Identify which cell holds the provided text, then report its [X, Y] central coordinate. 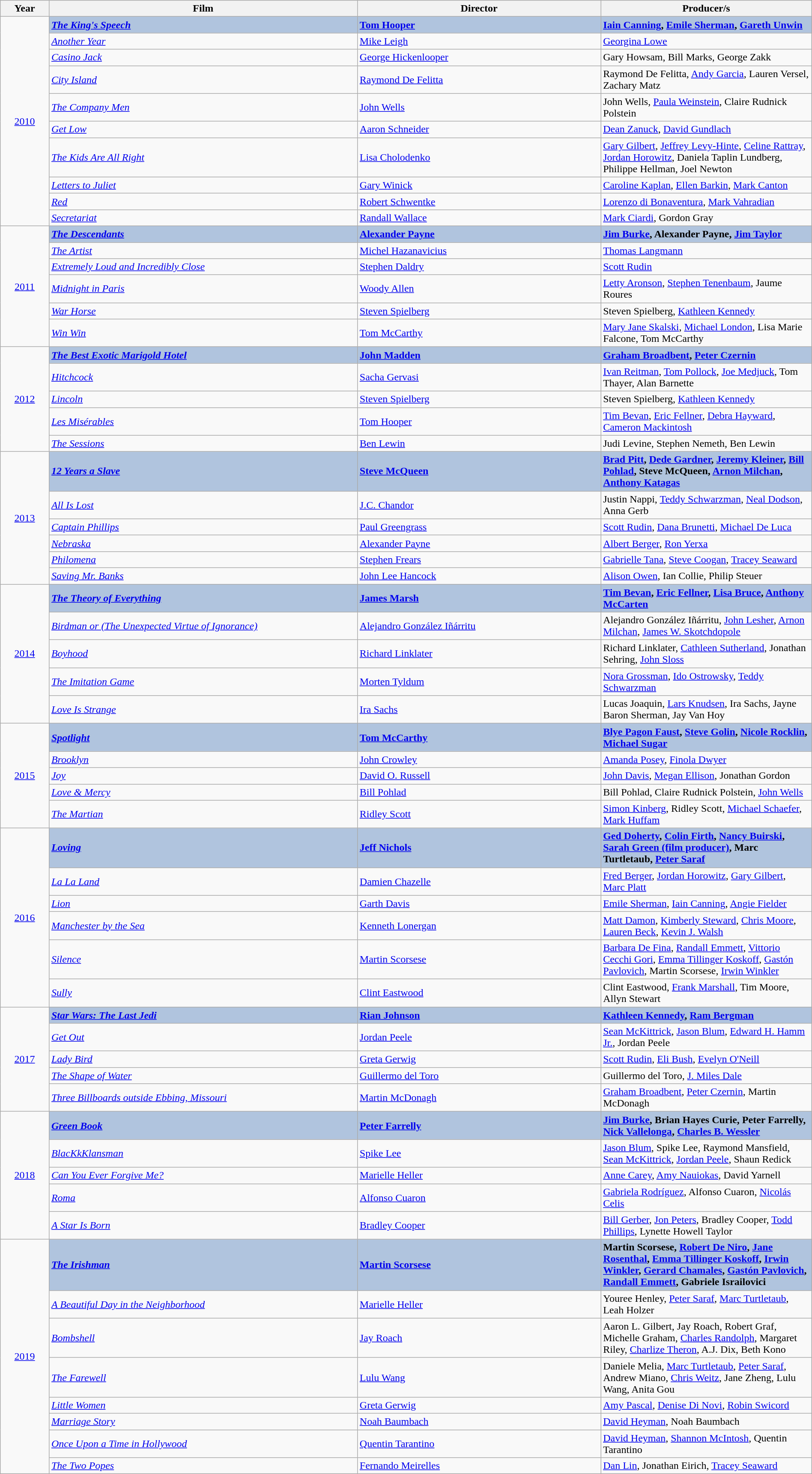
2019 [25, 1357]
Gabriela Rodríguez, Alfonso Cuaron, Nicolás Celis [707, 1198]
Paul Greengrass [479, 527]
James Marsh [479, 598]
Barbara De Fina, Randall Emmett, Vittorio Cecchi Gori, Emma Tillinger Koskoff, Gastón Pavlovich, Martin Scorsese, Irwin Winkler [707, 959]
Jim Burke, Alexander Payne, Jim Taylor [707, 234]
John Davis, Megan Ellison, Jonathan Gordon [707, 776]
Scott Rudin, Eli Bush, Evelyn O'Neill [707, 1059]
Love Is Strange [203, 709]
Nora Grossman, Ido Ostrowsky, Teddy Schwarzman [707, 682]
Bill Gerber, Jon Peters, Bradley Cooper, Todd Phillips, Lynette Howell Taylor [707, 1225]
Blye Pagon Faust, Steve Golin, Nicole Rocklin, Michael Sugar [707, 738]
The King's Speech [203, 25]
Daniele Melia, Marc Turtletaub, Peter Saraf, Andrew Miano, Chris Weitz, Jane Zheng, Lulu Wang, Anita Gou [707, 1377]
Jeff Nichols [479, 848]
Get Out [203, 1037]
Marriage Story [203, 1421]
Lucas Joaquin, Lars Knudsen, Ira Sachs, Jayne Baron Sherman, Jay Van Hoy [707, 709]
Bill Pohlad, Claire Rudnick Polstein, John Wells [707, 792]
2013 [25, 517]
The Martian [203, 814]
Georgina Lowe [707, 41]
The Two Popes [203, 1466]
David Heyman, Shannon McIntosh, Quentin Tarantino [707, 1444]
Ira Sachs [479, 709]
Randall Wallace [479, 218]
Justin Nappi, Teddy Schwarzman, Neal Dodson, Anna Gerb [707, 505]
Bombshell [203, 1338]
Emile Sherman, Iain Canning, Angie Fielder [707, 903]
Judi Levine, Stephen Nemeth, Ben Lewin [707, 443]
2014 [25, 654]
John Wells [479, 107]
Secretariat [203, 218]
Red [203, 201]
Casino Jack [203, 57]
Roma [203, 1198]
Manchester by the Sea [203, 925]
Youree Henley, Peter Saraf, Marc Turtletaub, Leah Holzer [707, 1304]
The Farewell [203, 1377]
Alfonso Cuaron [479, 1198]
12 Years a Slave [203, 471]
Letty Aronson, Stephen Tenenbaum, Jaume Roures [707, 289]
Get Low [203, 129]
Amanda Posey, Finola Dwyer [707, 759]
Garth Davis [479, 903]
City Island [203, 80]
Bradley Cooper [479, 1225]
John Madden [479, 355]
Gary Howsam, Bill Marks, George Zakk [707, 57]
La La Land [203, 882]
Sean McKittrick, Jason Blum, Edward H. Hamm Jr., Jordan Peele [707, 1037]
2010 [25, 122]
Stephen Daldry [479, 267]
Gabrielle Tana, Steve Coogan, Tracey Seaward [707, 559]
A Beautiful Day in the Neighborhood [203, 1304]
Bill Pohlad [479, 792]
The Best Exotic Marigold Hotel [203, 355]
2016 [25, 918]
Little Women [203, 1405]
Boyhood [203, 654]
Guillermo del Toro, J. Miles Dale [707, 1076]
The Theory of Everything [203, 598]
Star Wars: The Last Jedi [203, 1015]
Can You Ever Forgive Me? [203, 1175]
John Wells, Paula Weinstein, Claire Rudnick Polstein [707, 107]
Ben Lewin [479, 443]
A Star Is Born [203, 1225]
Richard Linklater, Cathleen Sutherland, Jonathan Sehring, John Sloss [707, 654]
Graham Broadbent, Peter Czernin, Martin McDonagh [707, 1097]
Graham Broadbent, Peter Czernin [707, 355]
Aaron L. Gilbert, Jay Roach, Robert Graf, Michelle Graham, Charles Randolph, Margaret Riley, Charlize Theron, A.J. Dix, Beth Kono [707, 1338]
Jim Burke, Brian Hayes Curie, Peter Farrelly, Nick Vallelonga, Charles B. Wessler [707, 1126]
The Irishman [203, 1265]
Fernando Meirelles [479, 1466]
Spotlight [203, 738]
2015 [25, 776]
Richard Linklater [479, 654]
Year [25, 9]
Win Win [203, 333]
Tim Bevan, Eric Fellner, Lisa Bruce, Anthony McCarten [707, 598]
Sacha Gervasi [479, 377]
2011 [25, 286]
Jason Blum, Spike Lee, Raymond Mansfield, Sean McKittrick, Jordan Peele, Shaun Redick [707, 1153]
Morten Tyldum [479, 682]
Damien Chazelle [479, 882]
Another Year [203, 41]
Mary Jane Skalski, Michael London, Lisa Marie Falcone, Tom McCarthy [707, 333]
Caroline Kaplan, Ellen Barkin, Mark Canton [707, 185]
Noah Baumbach [479, 1421]
Gary Gilbert, Jeffrey Levy-Hinte, Celine Rattray, Jordan Horowitz, Daniela Taplin Lundberg, Philippe Hellman, Joel Newton [707, 157]
Steve McQueen [479, 471]
The Shape of Water [203, 1076]
Silence [203, 959]
Philomena [203, 559]
2018 [25, 1175]
Brad Pitt, Dede Gardner, Jeremy Kleiner, Bill Pohlad, Steve McQueen, Arnon Milchan, Anthony Katagas [707, 471]
2012 [25, 399]
Lincoln [203, 399]
Three Billboards outside Ebbing, Missouri [203, 1097]
Film [203, 9]
Tim Bevan, Eric Fellner, Debra Hayward, Cameron Mackintosh [707, 422]
Once Upon a Time in Hollywood [203, 1444]
The Sessions [203, 443]
Woody Allen [479, 289]
Martin McDonagh [479, 1097]
Alejandro González Iñárritu [479, 626]
Mike Leigh [479, 41]
John Lee Hancock [479, 576]
Albert Berger, Ron Yerxa [707, 543]
Raymond De Felitta [479, 80]
Aaron Schneider [479, 129]
Loving [203, 848]
Les Misérables [203, 422]
Lion [203, 903]
The Descendants [203, 234]
Brooklyn [203, 759]
J.C. Chandor [479, 505]
Scott Rudin, Dana Brunetti, Michael De Luca [707, 527]
Captain Phillips [203, 527]
Ged Doherty, Colin Firth, Nancy Buirski, Sarah Green (film producer), Marc Turtletaub, Peter Saraf [707, 848]
Fred Berger, Jordan Horowitz, Gary Gilbert, Marc Platt [707, 882]
Simon Kinberg, Ridley Scott, Michael Schaefer, Mark Huffam [707, 814]
George Hickenlooper [479, 57]
Green Book [203, 1126]
David O. Russell [479, 776]
Anne Carey, Amy Nauiokas, David Yarnell [707, 1175]
Clint Eastwood, Frank Marshall, Tim Moore, Allyn Stewart [707, 993]
Kathleen Kennedy, Ram Bergman [707, 1015]
Guillermo del Toro [479, 1076]
Peter Farrelly [479, 1126]
Iain Canning, Emile Sherman, Gareth Unwin [707, 25]
Robert Schwentke [479, 201]
Thomas Langmann [707, 251]
The Artist [203, 251]
Stephen Frears [479, 559]
Amy Pascal, Denise Di Novi, Robin Swicord [707, 1405]
Alison Owen, Ian Collie, Philip Steuer [707, 576]
Lisa Cholodenko [479, 157]
Mark Ciardi, Gordon Gray [707, 218]
Matt Damon, Kimberly Steward, Chris Moore, Lauren Beck, Kevin J. Walsh [707, 925]
Kenneth Lonergan [479, 925]
Sully [203, 993]
Jordan Peele [479, 1037]
Extremely Loud and Incredibly Close [203, 267]
Joy [203, 776]
David Heyman, Noah Baumbach [707, 1421]
Spike Lee [479, 1153]
Gary Winick [479, 185]
The Company Men [203, 107]
Lady Bird [203, 1059]
Director [479, 9]
Birdman or (The Unexpected Virtue of Ignorance) [203, 626]
Lorenzo di Bonaventura, Mark Vahradian [707, 201]
The Imitation Game [203, 682]
2017 [25, 1059]
Nebraska [203, 543]
Quentin Tarantino [479, 1444]
Raymond De Felitta, Andy Garcia, Lauren Versel, Zachary Matz [707, 80]
War Horse [203, 311]
Ridley Scott [479, 814]
Producer/s [707, 9]
Michel Hazanavicius [479, 251]
Saving Mr. Banks [203, 576]
Lulu Wang [479, 1377]
Love & Mercy [203, 792]
BlacKkKlansman [203, 1153]
All Is Lost [203, 505]
Dean Zanuck, David Gundlach [707, 129]
Jay Roach [479, 1338]
Ivan Reitman, Tom Pollock, Joe Medjuck, Tom Thayer, Alan Barnette [707, 377]
Rian Johnson [479, 1015]
Midnight in Paris [203, 289]
Scott Rudin [707, 267]
John Crowley [479, 759]
Clint Eastwood [479, 993]
The Kids Are All Right [203, 157]
Hitchcock [203, 377]
Alejandro González Iñárritu, John Lesher, Arnon Milchan, James W. Skotchdopole [707, 626]
Letters to Juliet [203, 185]
Dan Lin, Jonathan Eirich, Tracey Seaward [707, 1466]
